Locate the cell with the specified text and output its (x, y) center coordinate. 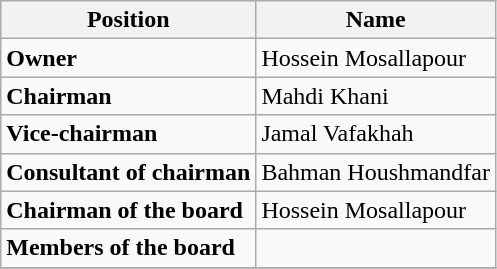
Bahman Houshmandfar (376, 172)
Chairman of the board (128, 210)
Name (376, 20)
Position (128, 20)
Members of the board (128, 248)
Jamal Vafakhah (376, 134)
Owner (128, 58)
Mahdi Khani (376, 96)
Consultant of chairman (128, 172)
Chairman (128, 96)
Vice-chairman (128, 134)
